For the text-containing cell, return its midpoint in (X, Y) coordinate format. 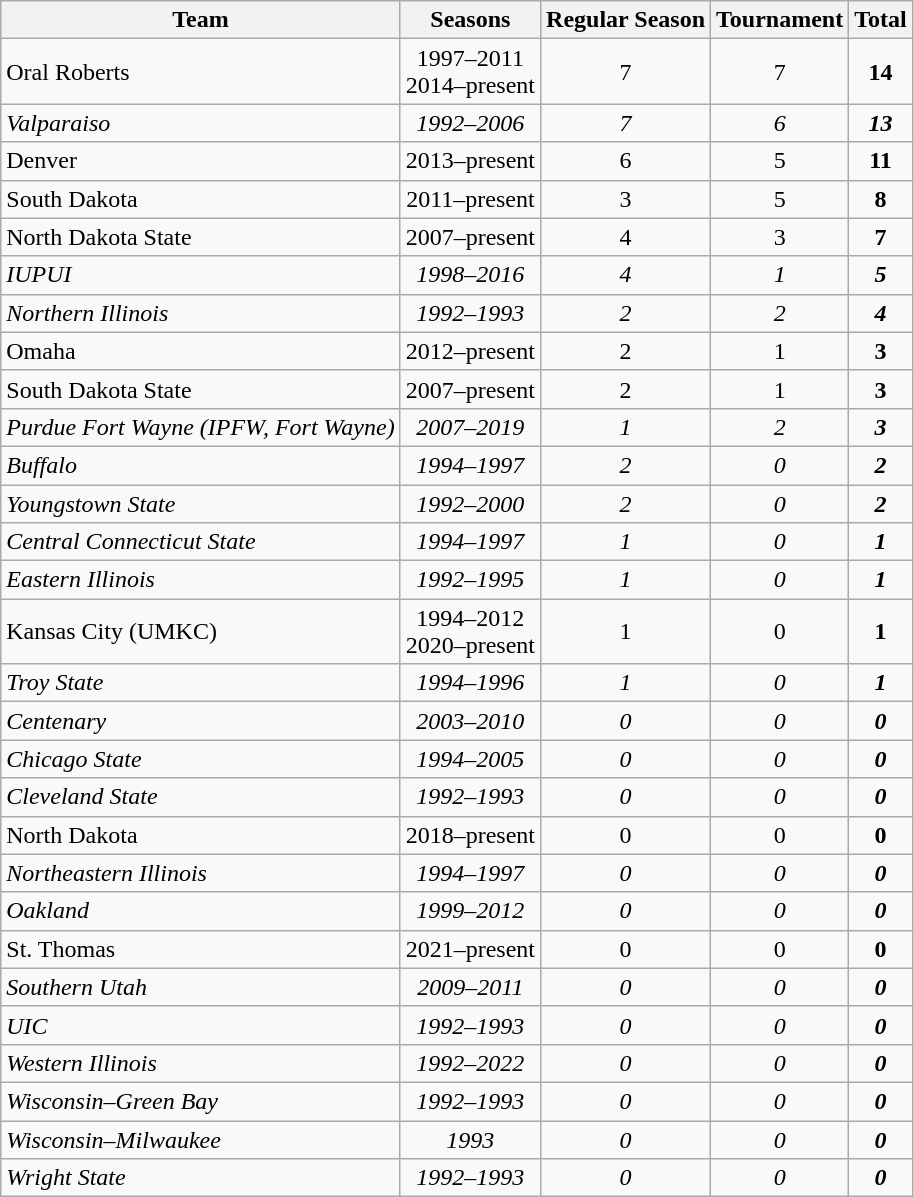
14 (881, 72)
Seasons (470, 20)
1997–20112014–present (470, 72)
1993 (470, 1139)
2012–present (470, 351)
Southern Utah (200, 987)
2003–2010 (470, 721)
Wisconsin–Milwaukee (200, 1139)
South Dakota State (200, 389)
Central Connecticut State (200, 542)
Kansas City (UMKC) (200, 632)
Northern Illinois (200, 313)
Centenary (200, 721)
UIC (200, 1025)
St. Thomas (200, 949)
Eastern Illinois (200, 580)
1992–1995 (470, 580)
2021–present (470, 949)
1994–1996 (470, 683)
2018–present (470, 835)
Troy State (200, 683)
1992–2006 (470, 123)
South Dakota (200, 199)
Omaha (200, 351)
1998–2016 (470, 275)
Cleveland State (200, 797)
Purdue Fort Wayne (IPFW, Fort Wayne) (200, 427)
1999–2012 (470, 911)
2007–2019 (470, 427)
Wright State (200, 1178)
Wisconsin–Green Bay (200, 1101)
Youngstown State (200, 503)
Buffalo (200, 465)
North Dakota State (200, 237)
2009–2011 (470, 987)
13 (881, 123)
2011–present (470, 199)
1994–20122020–present (470, 632)
Oral Roberts (200, 72)
Oakland (200, 911)
8 (881, 199)
IUPUI (200, 275)
Team (200, 20)
North Dakota (200, 835)
Northeastern Illinois (200, 873)
1994–2005 (470, 759)
1992–2000 (470, 503)
2013–present (470, 161)
Valparaiso (200, 123)
Western Illinois (200, 1063)
Chicago State (200, 759)
Denver (200, 161)
11 (881, 161)
Total (881, 20)
Tournament (780, 20)
Regular Season (626, 20)
1992–2022 (470, 1063)
